Identify which cell holds the provided text, then report its (x, y) central coordinate. 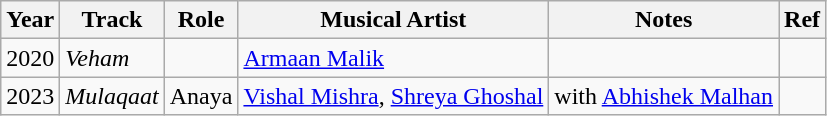
Vishal Mishra, Shreya Ghoshal (394, 96)
Mulaqaat (112, 96)
Role (201, 20)
Notes (664, 20)
Musical Artist (394, 20)
2020 (30, 58)
with Abhishek Malhan (664, 96)
Track (112, 20)
2023 (30, 96)
Ref (802, 20)
Anaya (201, 96)
Armaan Malik (394, 58)
Veham (112, 58)
Year (30, 20)
